Locate the cell with the specified text and output its (x, y) center coordinate. 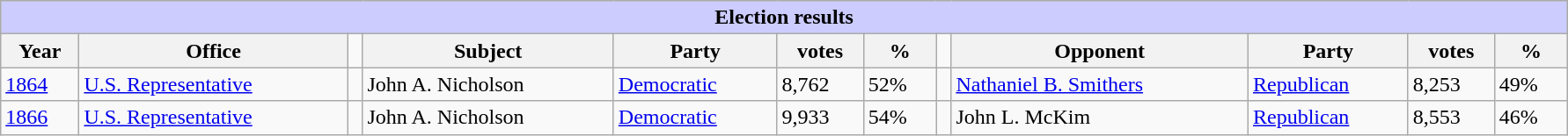
Election results (785, 18)
Nathaniel B. Smithers (1100, 84)
52% (899, 84)
1864 (40, 84)
John L. McKim (1100, 118)
Year (40, 51)
Subject (487, 51)
46% (1531, 118)
Opponent (1100, 51)
1866 (40, 118)
8,253 (1451, 84)
9,933 (820, 118)
Office (213, 51)
8,762 (820, 84)
49% (1531, 84)
54% (899, 118)
8,553 (1451, 118)
